Capture the cell that displays the provided text and extract its (x, y) central coordinate. 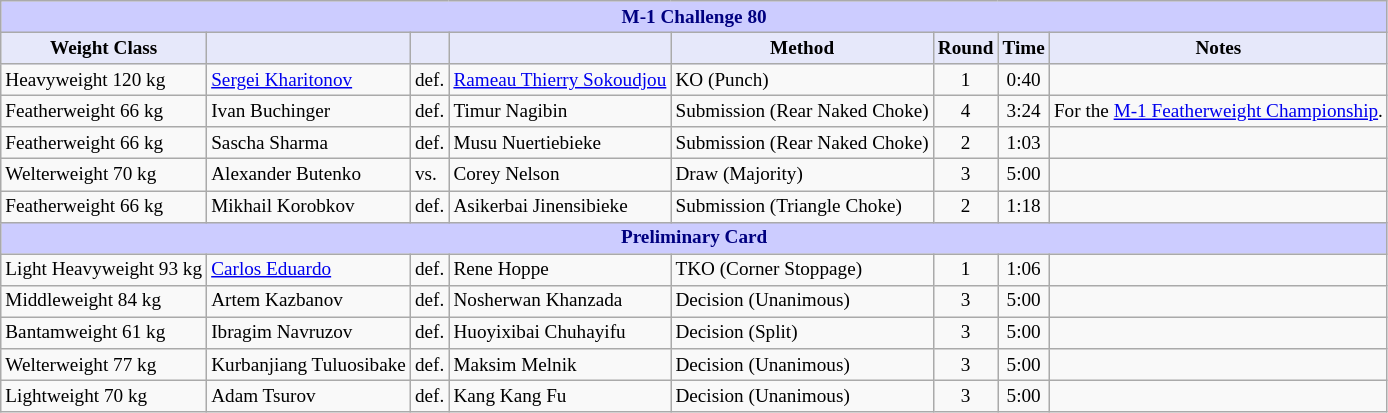
Corey Nelson (560, 175)
Rameau Thierry Sokoudjou (560, 80)
vs. (429, 175)
Musu Nuertiebieke (560, 143)
Round (966, 48)
1:03 (1024, 143)
Carlos Eduardo (309, 270)
Kang Kang Fu (560, 396)
Lightweight 70 kg (104, 396)
Huoyixibai Chuhayifu (560, 333)
Maksim Melnik (560, 365)
For the M-1 Featherweight Championship. (1218, 111)
Middleweight 84 kg (104, 301)
Submission (Triangle Choke) (802, 206)
Welterweight 70 kg (104, 175)
Ibragim Navruzov (309, 333)
Welterweight 77 kg (104, 365)
Weight Class (104, 48)
Decision (Split) (802, 333)
Draw (Majority) (802, 175)
TKO (Corner Stoppage) (802, 270)
Bantamweight 61 kg (104, 333)
Light Heavyweight 93 kg (104, 270)
Artem Kazbanov (309, 301)
Method (802, 48)
M-1 Challenge 80 (694, 17)
Heavyweight 120 kg (104, 80)
Time (1024, 48)
Asikerbai Jinensibieke (560, 206)
Notes (1218, 48)
0:40 (1024, 80)
1:06 (1024, 270)
4 (966, 111)
1:18 (1024, 206)
KO (Punch) (802, 80)
3:24 (1024, 111)
Preliminary Card (694, 238)
Alexander Butenko (309, 175)
Timur Nagibin (560, 111)
Mikhail Korobkov (309, 206)
Sergei Kharitonov (309, 80)
Adam Tsurov (309, 396)
Ivan Buchinger (309, 111)
Nosherwan Khanzada (560, 301)
Kurbanjiang Tuluosibake (309, 365)
Sascha Sharma (309, 143)
Rene Hoppe (560, 270)
